Provide the [X, Y] coordinate of the cell's center where the given text is located.  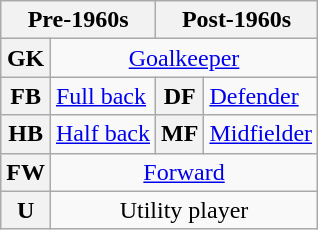
Half back [102, 134]
U [26, 210]
Forward [184, 172]
GK [26, 58]
Pre-1960s [78, 20]
Defender [261, 96]
Goalkeeper [184, 58]
Utility player [184, 210]
Midfielder [261, 134]
DF [180, 96]
FB [26, 96]
Post-1960s [237, 20]
FW [26, 172]
HB [26, 134]
Full back [102, 96]
MF [180, 134]
